From the cell containing the given text, extract its center point as [X, Y] coordinate. 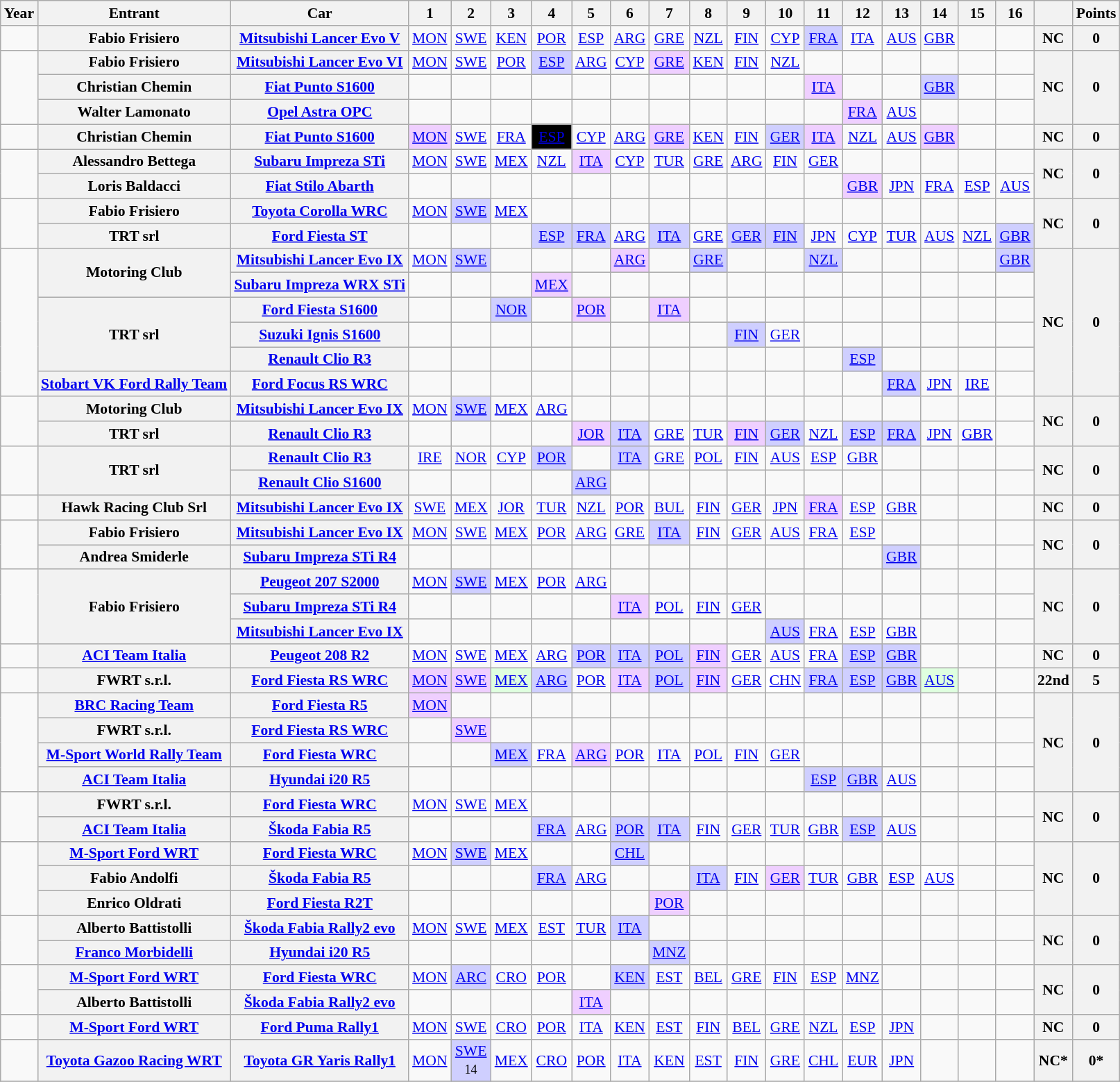
Subaru Impreza STi [319, 162]
Enrico Oldrati [134, 904]
SWE14 [471, 1060]
Ford Focus RS WRC [319, 384]
1 [430, 13]
Toyota Gazoo Racing WRT [134, 1060]
Ford Fiesta ST [319, 236]
14 [940, 13]
Peugeot 207 S2000 [319, 582]
Ford Fiesta S1600 [319, 310]
12 [863, 13]
ARC [471, 978]
6 [630, 13]
Mitsubishi Lancer Evo V [319, 38]
M-Sport World Rally Team [134, 755]
11 [823, 13]
EUR [863, 1060]
0* [1096, 1060]
16 [1015, 13]
Suzuki Ignis S1600 [319, 335]
Stobart VK Ford Rally Team [134, 384]
Year [19, 13]
Franco Morbidelli [134, 953]
7 [669, 13]
Ford Puma Rally1 [319, 1027]
3 [511, 13]
Car [319, 13]
10 [786, 13]
4 [552, 13]
CHN [786, 681]
9 [747, 13]
Entrant [134, 13]
Mitsubishi Lancer Evo VI [319, 62]
NC* [1053, 1060]
15 [977, 13]
Toyota GR Yaris Rally1 [319, 1060]
Peugeot 208 R2 [319, 656]
Alessandro Bettega [134, 162]
Points [1096, 13]
8 [708, 13]
Toyota Corolla WRC [319, 211]
Renault Clio S1600 [319, 483]
Andrea Smiderle [134, 557]
13 [902, 13]
BRC Racing Team [134, 706]
Fiat Stilo Abarth [319, 187]
Ford Fiesta R2T [319, 904]
BUL [669, 508]
2 [471, 13]
Ford Fiesta R5 [319, 706]
Hawk Racing Club Srl [134, 508]
Opel Astra OPC [319, 112]
Loris Baldacci [134, 187]
Subaru Impreza WRX STi [319, 285]
22nd [1053, 681]
Fabio Andolfi [134, 879]
Walter Lamonato [134, 112]
